Output the [x, y] coordinate of the center of the cell containing the given text.  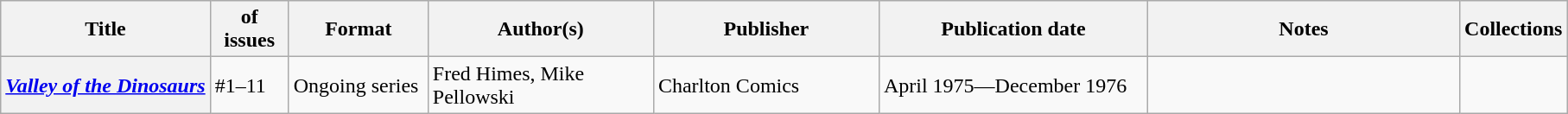
Valley of the Dinosaurs [105, 85]
Publication date [1013, 29]
Notes [1303, 29]
#1–11 [249, 85]
Collections [1514, 29]
Author(s) [541, 29]
Format [358, 29]
Charlton Comics [765, 85]
of issues [249, 29]
Title [105, 29]
Fred Himes, Mike Pellowski [541, 85]
Ongoing series [358, 85]
Publisher [765, 29]
April 1975—December 1976 [1013, 85]
